Return the [X, Y] coordinate for the center point of the cell that contains the specified text.  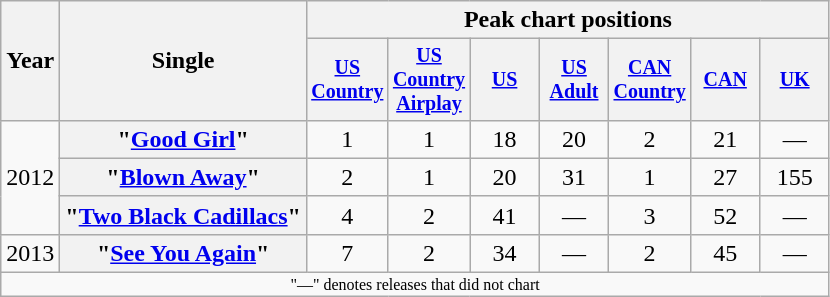
Peak chart positions [568, 20]
"Two Black Cadillacs" [184, 215]
31 [574, 177]
CAN Country [650, 80]
US Country [347, 80]
18 [504, 139]
45 [724, 253]
"Good Girl" [184, 139]
21 [724, 139]
"See You Again" [184, 253]
CAN [724, 80]
3 [650, 215]
27 [724, 177]
52 [724, 215]
34 [504, 253]
"—" denotes releases that did not chart [416, 285]
4 [347, 215]
US Country Airplay [429, 80]
2013 [30, 253]
41 [504, 215]
7 [347, 253]
"Blown Away" [184, 177]
Single [184, 61]
155 [794, 177]
US Adult [574, 80]
2012 [30, 177]
US [504, 80]
Year [30, 61]
UK [794, 80]
